Detect which cell encompasses the target text, then output its [X, Y] center coordinate. 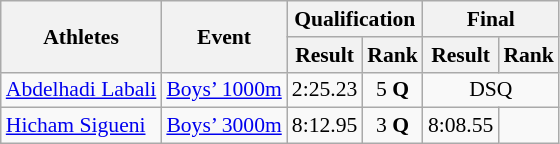
Boys’ 3000m [224, 126]
Hicham Sigueni [82, 126]
3 Q [392, 126]
Boys’ 1000m [224, 90]
Athletes [82, 36]
2:25.23 [324, 90]
DSQ [491, 90]
8:12.95 [324, 126]
8:08.55 [460, 126]
Event [224, 36]
5 Q [392, 90]
Final [491, 19]
Abdelhadi Labali [82, 90]
Qualification [355, 19]
